Find where the given text appears and provide that cell's center as [X, Y] coordinate. 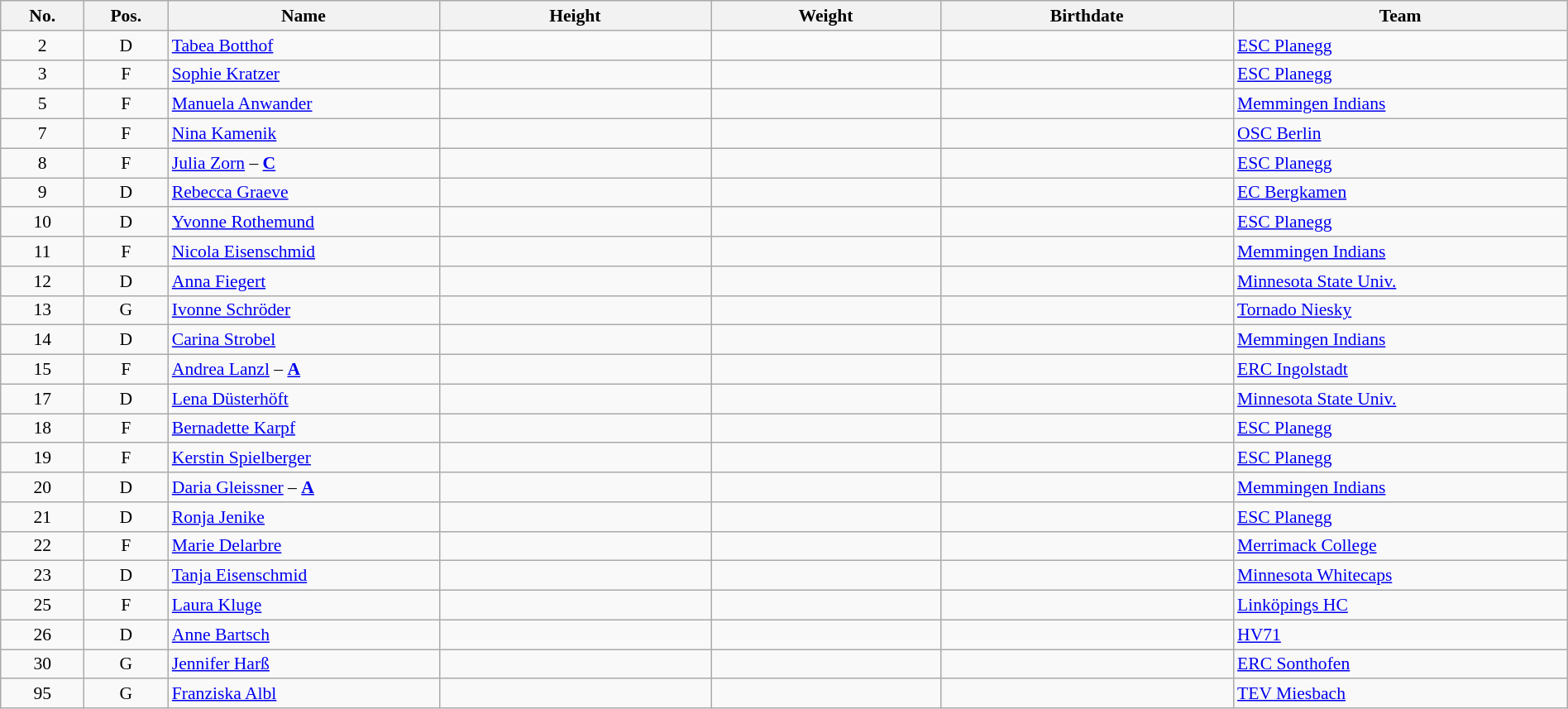
TEV Miesbach [1400, 694]
12 [43, 281]
Team [1400, 16]
Tabea Botthof [304, 46]
14 [43, 340]
Manuela Anwander [304, 104]
Pos. [126, 16]
Lena Düsterhöft [304, 399]
Laura Kluge [304, 606]
30 [43, 664]
OSC Berlin [1400, 134]
Sophie Kratzer [304, 74]
Andrea Lanzl – A [304, 370]
95 [43, 694]
15 [43, 370]
17 [43, 399]
Anna Fiegert [304, 281]
Weight [826, 16]
Nina Kamenik [304, 134]
23 [43, 576]
21 [43, 517]
19 [43, 458]
EC Bergkamen [1400, 193]
26 [43, 635]
Name [304, 16]
HV71 [1400, 635]
10 [43, 223]
Ronja Jenike [304, 517]
25 [43, 606]
Anne Bartsch [304, 635]
ERC Sonthofen [1400, 664]
Height [575, 16]
7 [43, 134]
Minnesota Whitecaps [1400, 576]
Linköpings HC [1400, 606]
Kerstin Spielberger [304, 458]
Yvonne Rothemund [304, 223]
13 [43, 310]
ERC Ingolstadt [1400, 370]
Franziska Albl [304, 694]
3 [43, 74]
2 [43, 46]
22 [43, 546]
Tanja Eisenschmid [304, 576]
Rebecca Graeve [304, 193]
Daria Gleissner – A [304, 487]
Carina Strobel [304, 340]
Jennifer Harß [304, 664]
Birthdate [1087, 16]
Nicola Eisenschmid [304, 252]
5 [43, 104]
9 [43, 193]
8 [43, 163]
Bernadette Karpf [304, 429]
18 [43, 429]
Merrimack College [1400, 546]
11 [43, 252]
20 [43, 487]
Julia Zorn – C [304, 163]
No. [43, 16]
Marie Delarbre [304, 546]
Ivonne Schröder [304, 310]
Tornado Niesky [1400, 310]
